Find where the given text appears and provide that cell's center as [X, Y] coordinate. 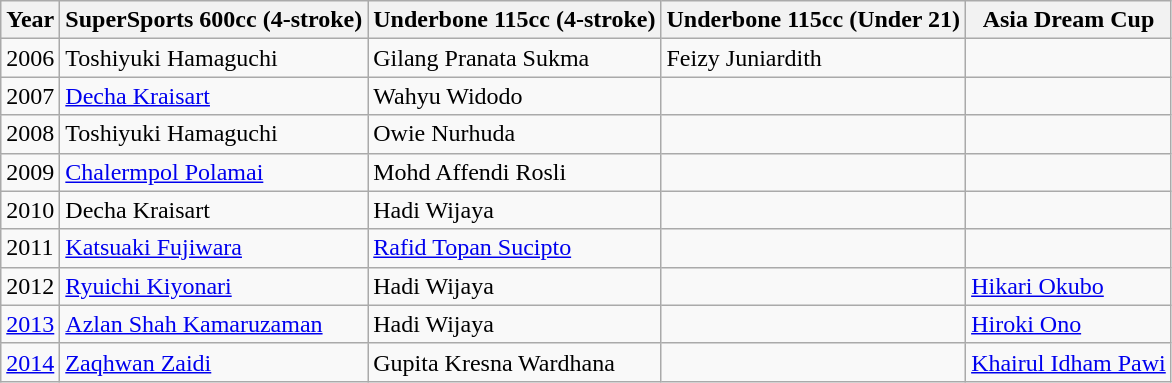
Hiroki Ono [1069, 324]
Asia Dream Cup [1069, 20]
2007 [30, 96]
Gupita Kresna Wardhana [514, 362]
Mohd Affendi Rosli [514, 172]
Wahyu Widodo [514, 96]
Hikari Okubo [1069, 286]
Zaqhwan Zaidi [214, 362]
2011 [30, 248]
2006 [30, 58]
Katsuaki Fujiwara [214, 248]
2014 [30, 362]
2010 [30, 210]
2008 [30, 134]
Rafid Topan Sucipto [514, 248]
Khairul Idham Pawi [1069, 362]
Chalermpol Polamai [214, 172]
2009 [30, 172]
Ryuichi Kiyonari [214, 286]
Gilang Pranata Sukma [514, 58]
Underbone 115cc (4-stroke) [514, 20]
Azlan Shah Kamaruzaman [214, 324]
Owie Nurhuda [514, 134]
SuperSports 600cc (4-stroke) [214, 20]
Feizy Juniardith [814, 58]
Year [30, 20]
2013 [30, 324]
Underbone 115cc (Under 21) [814, 20]
2012 [30, 286]
